Determine the (x, y) coordinate at the center of the cell enclosing the given text.  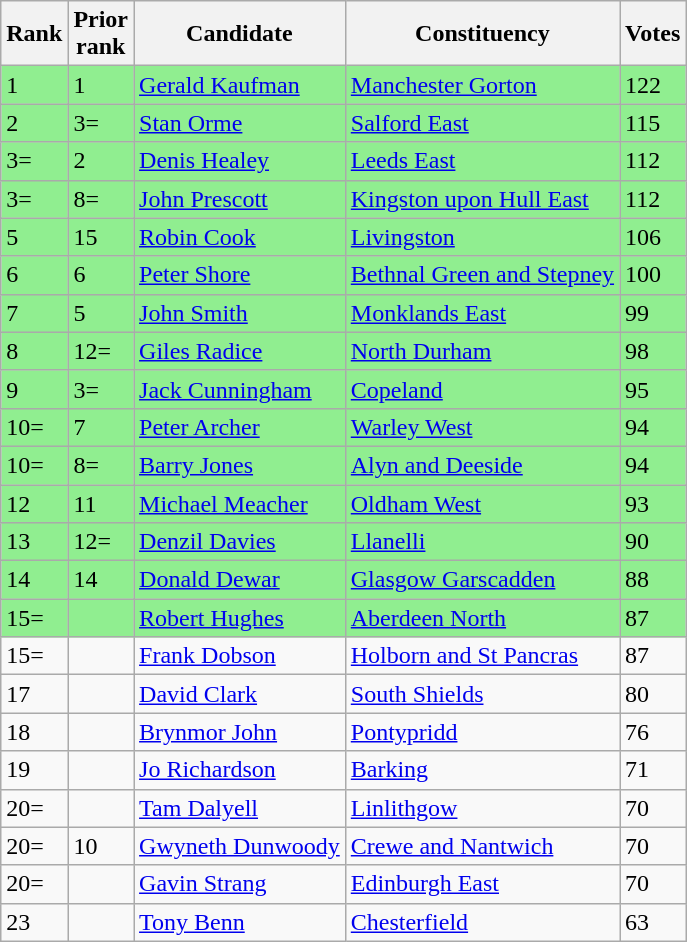
John Smith (240, 313)
15 (101, 237)
Donald Dewar (240, 580)
Edinburgh East (482, 884)
Warley West (482, 427)
Brynmor John (240, 732)
Bethnal Green and Stepney (482, 275)
Alyn and Deeside (482, 465)
122 (653, 85)
Monklands East (482, 313)
Robin Cook (240, 237)
Gavin Strang (240, 884)
88 (653, 580)
Denis Healey (240, 161)
Priorrank (101, 34)
John Prescott (240, 199)
Leeds East (482, 161)
Copeland (482, 389)
Peter Shore (240, 275)
Oldham West (482, 503)
18 (34, 732)
63 (653, 922)
Salford East (482, 123)
Robert Hughes (240, 618)
Gwyneth Dunwoody (240, 846)
19 (34, 770)
Crewe and Nantwich (482, 846)
Gerald Kaufman (240, 85)
71 (653, 770)
12 (34, 503)
Pontypridd (482, 732)
95 (653, 389)
Frank Dobson (240, 656)
106 (653, 237)
David Clark (240, 694)
11 (101, 503)
100 (653, 275)
Votes (653, 34)
93 (653, 503)
Kingston upon Hull East (482, 199)
Linlithgow (482, 808)
South Shields (482, 694)
17 (34, 694)
8 (34, 351)
99 (653, 313)
Peter Archer (240, 427)
North Durham (482, 351)
98 (653, 351)
76 (653, 732)
115 (653, 123)
Chesterfield (482, 922)
80 (653, 694)
Candidate (240, 34)
90 (653, 542)
Stan Orme (240, 123)
9 (34, 389)
Jack Cunningham (240, 389)
Livingston (482, 237)
Barry Jones (240, 465)
Llanelli (482, 542)
Manchester Gorton (482, 85)
Giles Radice (240, 351)
Barking (482, 770)
Denzil Davies (240, 542)
23 (34, 922)
10 (101, 846)
13 (34, 542)
Tam Dalyell (240, 808)
Michael Meacher (240, 503)
Holborn and St Pancras (482, 656)
Tony Benn (240, 922)
Constituency (482, 34)
Glasgow Garscadden (482, 580)
Rank (34, 34)
Jo Richardson (240, 770)
Aberdeen North (482, 618)
